Return the (X, Y) coordinate for the center point of the cell that contains the specified text.  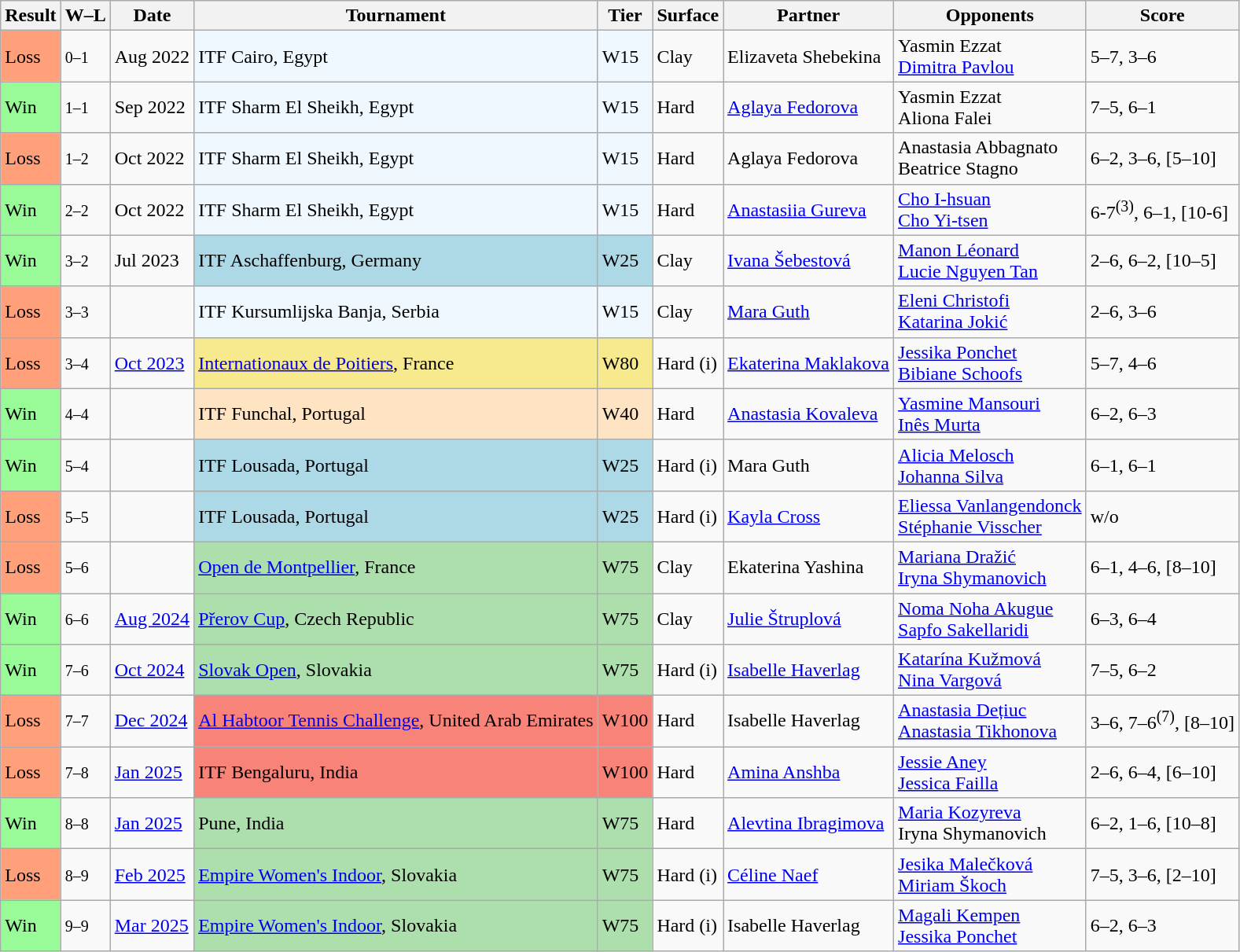
Partner (808, 16)
Maria Kozyreva Iryna Shymanovich (991, 824)
Ekaterina Maklakova (808, 363)
7–7 (85, 722)
Jul 2023 (152, 261)
8–8 (85, 824)
Amina Anshba (808, 772)
3–2 (85, 261)
ITF Kursumlijska Banja, Serbia (396, 311)
Feb 2025 (152, 874)
6–2, 3–6, [5–10] (1162, 159)
3–4 (85, 363)
Céline Naef (808, 874)
8–9 (85, 874)
6–1, 4–6, [8–10] (1162, 568)
W80 (625, 363)
Kayla Cross (808, 516)
Open de Montpellier, France (396, 568)
Sep 2022 (152, 107)
Oct 2024 (152, 670)
2–6, 3–6 (1162, 311)
5–5 (85, 516)
Aug 2022 (152, 57)
ITF Funchal, Portugal (396, 414)
2–6, 6–2, [10–5] (1162, 261)
Jesika Malečková Miriam Škoch (991, 874)
Oct 2023 (152, 363)
6–2, 1–6, [10–8] (1162, 824)
Anastasia Dețiuc Anastasia Tikhonova (991, 722)
7–5, 6–2 (1162, 670)
W–L (85, 16)
Tournament (396, 16)
Tier (625, 16)
Anastasia Kovaleva (808, 414)
Result (31, 16)
Al Habtoor Tennis Challenge, United Arab Emirates (396, 722)
0–1 (85, 57)
7–5, 3–6, [2–10] (1162, 874)
Internationaux de Poitiers, France (396, 363)
Surface (688, 16)
Julie Štruplová (808, 618)
6–6 (85, 618)
Yasmin Ezzat Dimitra Pavlou (991, 57)
7–8 (85, 772)
6–3, 6–4 (1162, 618)
ITF Aschaffenburg, Germany (396, 261)
Anastasiia Gureva (808, 209)
5–7, 4–6 (1162, 363)
3–6, 7–6(7), [8–10] (1162, 722)
Manon Léonard Lucie Nguyen Tan (991, 261)
ITF Cairo, Egypt (396, 57)
2–6, 6–4, [6–10] (1162, 772)
Alicia Melosch Johanna Silva (991, 465)
w/o (1162, 516)
Date (152, 16)
Alevtina Ibragimova (808, 824)
Noma Noha Akugue Sapfo Sakellaridi (991, 618)
Ivana Šebestová (808, 261)
2–2 (85, 209)
Jessika Ponchet Bibiane Schoofs (991, 363)
6-7(3), 6–1, [10-6] (1162, 209)
Katarína Kužmová Nina Vargová (991, 670)
5–7, 3–6 (1162, 57)
Mariana Dražić Iryna Shymanovich (991, 568)
Jessie Aney Jessica Failla (991, 772)
7–6 (85, 670)
Pune, India (396, 824)
Aug 2024 (152, 618)
1–2 (85, 159)
Anastasia Abbagnato Beatrice Stagno (991, 159)
1–1 (85, 107)
3–3 (85, 311)
Přerov Cup, Czech Republic (396, 618)
Ekaterina Yashina (808, 568)
Yasmin Ezzat Aliona Falei (991, 107)
Cho I-hsuan Cho Yi-tsen (991, 209)
Eleni Christofi Katarina Jokić (991, 311)
ITF Bengaluru, India (396, 772)
Elizaveta Shebekina (808, 57)
Opponents (991, 16)
Mar 2025 (152, 926)
Magali Kempen Jessika Ponchet (991, 926)
Dec 2024 (152, 722)
7–5, 6–1 (1162, 107)
5–4 (85, 465)
W40 (625, 414)
Slovak Open, Slovakia (396, 670)
6–1, 6–1 (1162, 465)
Yasmine Mansouri Inês Murta (991, 414)
9–9 (85, 926)
Score (1162, 16)
4–4 (85, 414)
Eliessa Vanlangendonck Stéphanie Visscher (991, 516)
5–6 (85, 568)
